Identify which cell holds the provided text, then report its [x, y] central coordinate. 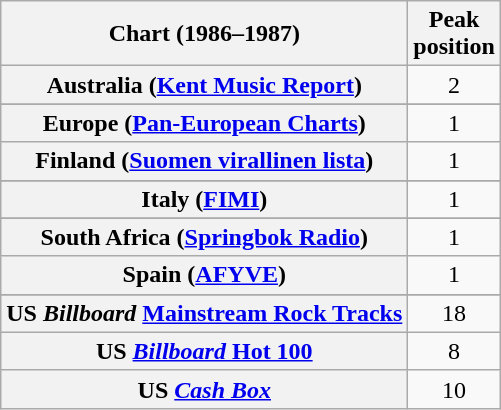
8 [454, 351]
South Africa (Springbok Radio) [204, 237]
Peakposition [454, 34]
Australia (Kent Music Report) [204, 85]
Italy (FIMI) [204, 199]
Chart (1986–1987) [204, 34]
18 [454, 313]
Finland (Suomen virallinen lista) [204, 161]
Europe (Pan-European Charts) [204, 123]
US Cash Box [204, 389]
US Billboard Mainstream Rock Tracks [204, 313]
Spain (AFYVE) [204, 275]
2 [454, 85]
10 [454, 389]
US Billboard Hot 100 [204, 351]
